Output the [x, y] coordinate of the center of the cell containing the given text.  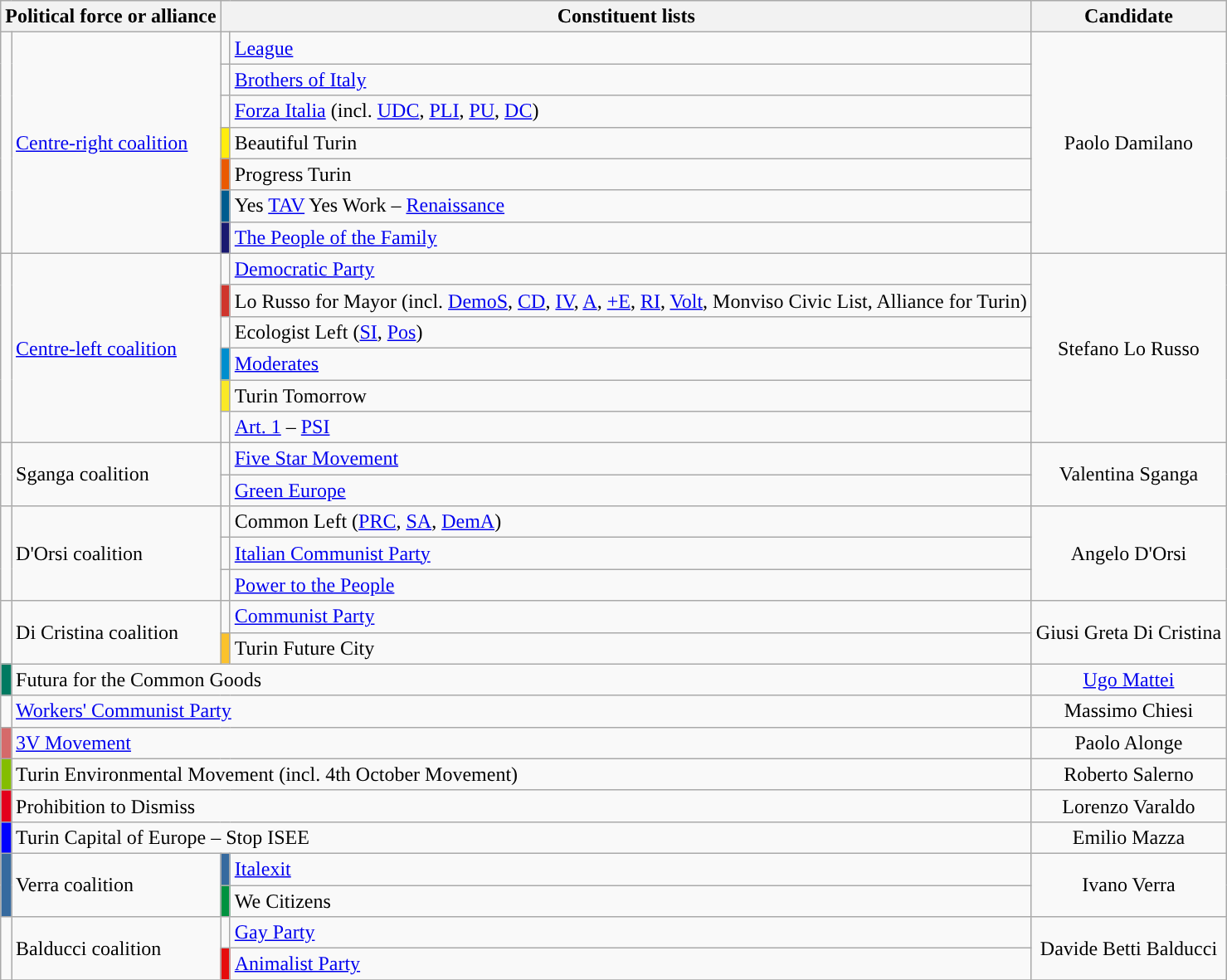
Ugo Mattei [1128, 680]
D'Orsi coalition [116, 553]
Yes TAV Yes Work – Renaissance [631, 206]
Progress Turin [631, 174]
Forza Italia (incl. UDC, PLI, PU, DC) [631, 111]
Lorenzo Varaldo [1128, 806]
Italian Communist Party [631, 553]
League [631, 48]
The People of the Family [631, 237]
Massimo Chiesi [1128, 711]
Di Cristina coalition [116, 632]
Sganga coalition [116, 475]
Prohibition to Dismiss [522, 806]
Constituent lists [626, 17]
Turin Capital of Europe – Stop ISEE [522, 837]
Verra coalition [116, 885]
Workers' Communist Party [522, 711]
Ecologist Left (SI, Pos) [631, 332]
Futura for the Common Goods [522, 680]
Moderates [631, 363]
Angelo D'Orsi [1128, 553]
Giusi Greta Di Cristina [1128, 632]
Power to the People [631, 585]
Turin Tomorrow [631, 396]
Paolo Damilano [1128, 143]
Lo Russo for Mayor (incl. DemoS, CD, IV, A, +E, RI, Volt, Monviso Civic List, Alliance for Turin) [631, 300]
Valentina Sganga [1128, 475]
Brothers of Italy [631, 80]
Green Europe [631, 490]
Italexit [631, 869]
Roberto Salerno [1128, 774]
Turin Future City [631, 648]
Ivano Verra [1128, 885]
Five Star Movement [631, 459]
Paolo Alonge [1128, 743]
We Citizens [631, 900]
Centre-left coalition [116, 348]
Animalist Party [631, 964]
Political force or alliance [111, 17]
Emilio Mazza [1128, 837]
Beautiful Turin [631, 143]
Stefano Lo Russo [1128, 348]
Communist Party [631, 617]
Gay Party [631, 933]
Centre-right coalition [116, 143]
Candidate [1128, 17]
Balducci coalition [116, 948]
Common Left (PRC, SA, DemA) [631, 522]
Turin Environmental Movement (incl. 4th October Movement) [522, 774]
3V Movement [522, 743]
Davide Betti Balducci [1128, 948]
Art. 1 – PSI [631, 427]
Democratic Party [631, 269]
